Provide the [X, Y] coordinate of the cell's center where the given text is located.  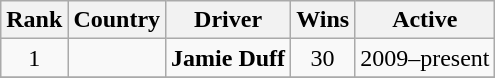
2009–present [425, 58]
Country [117, 20]
Driver [228, 20]
30 [323, 58]
Active [425, 20]
1 [34, 58]
Wins [323, 20]
Jamie Duff [228, 58]
Rank [34, 20]
